Output the [x, y] coordinate of the center of the cell containing the given text.  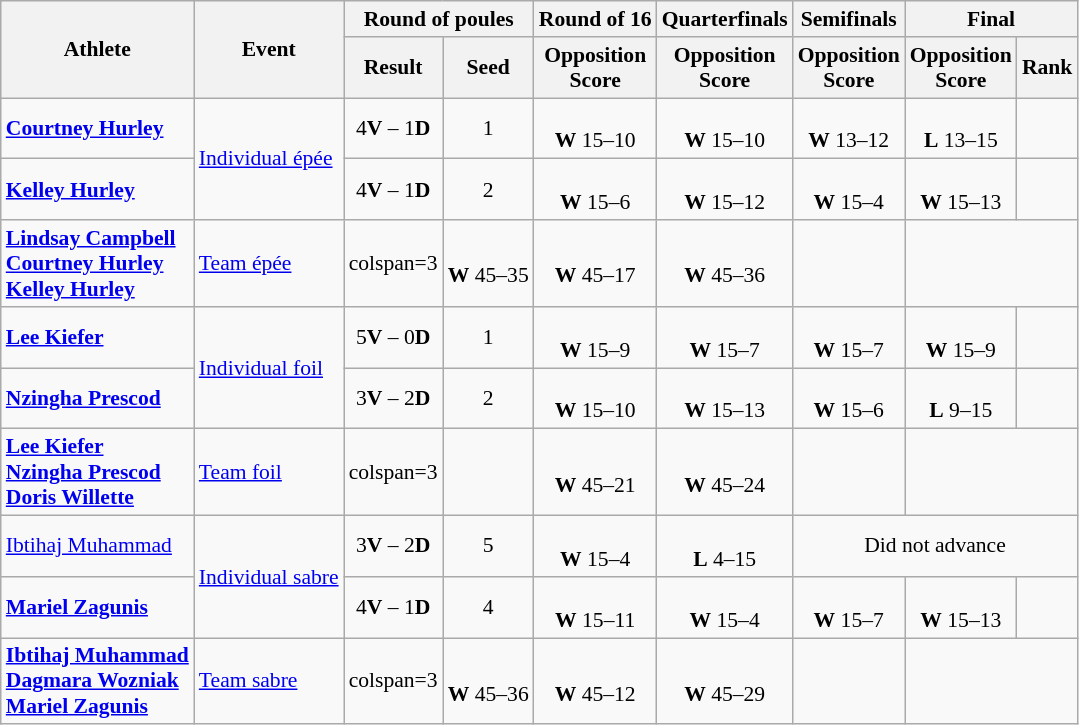
Kelley Hurley [98, 190]
Individual sabre [269, 577]
L 4–15 [725, 546]
Lee KieferNzingha PrescodDoris Willette [98, 472]
W 15–12 [725, 190]
L 13–15 [961, 128]
Nzingha Prescod [98, 398]
Event [269, 50]
Semifinals [849, 19]
W 45–21 [596, 472]
Lee Kiefer [98, 338]
Athlete [98, 50]
Individual foil [269, 368]
W 45–29 [725, 682]
Team sabre [269, 682]
Ibtihaj Muhammad [98, 546]
Round of 16 [596, 19]
W 45–17 [596, 264]
5 [488, 546]
W 15–11 [596, 608]
W 45–24 [725, 472]
W 13–12 [849, 128]
Mariel Zagunis [98, 608]
5V – 0D [394, 338]
Did not advance [936, 546]
W 45–35 [488, 264]
Lindsay CampbellCourtney HurleyKelley Hurley [98, 264]
Round of poules [439, 19]
Rank [1048, 68]
Seed [488, 68]
Courtney Hurley [98, 128]
Quarterfinals [725, 19]
4 [488, 608]
Team foil [269, 472]
W 45–12 [596, 682]
Result [394, 68]
Team épée [269, 264]
Final [992, 19]
L 9–15 [961, 398]
Ibtihaj MuhammadDagmara WozniakMariel Zagunis [98, 682]
Individual épée [269, 159]
